Pinpoint the cell where the given text exists, returning its (x, y) midpoint coordinate. 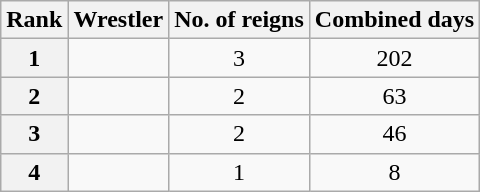
63 (394, 96)
46 (394, 134)
Wrestler (118, 20)
Rank (34, 20)
4 (34, 172)
8 (394, 172)
No. of reigns (240, 20)
Combined days (394, 20)
202 (394, 58)
